For the text-containing cell, return its midpoint in (X, Y) coordinate format. 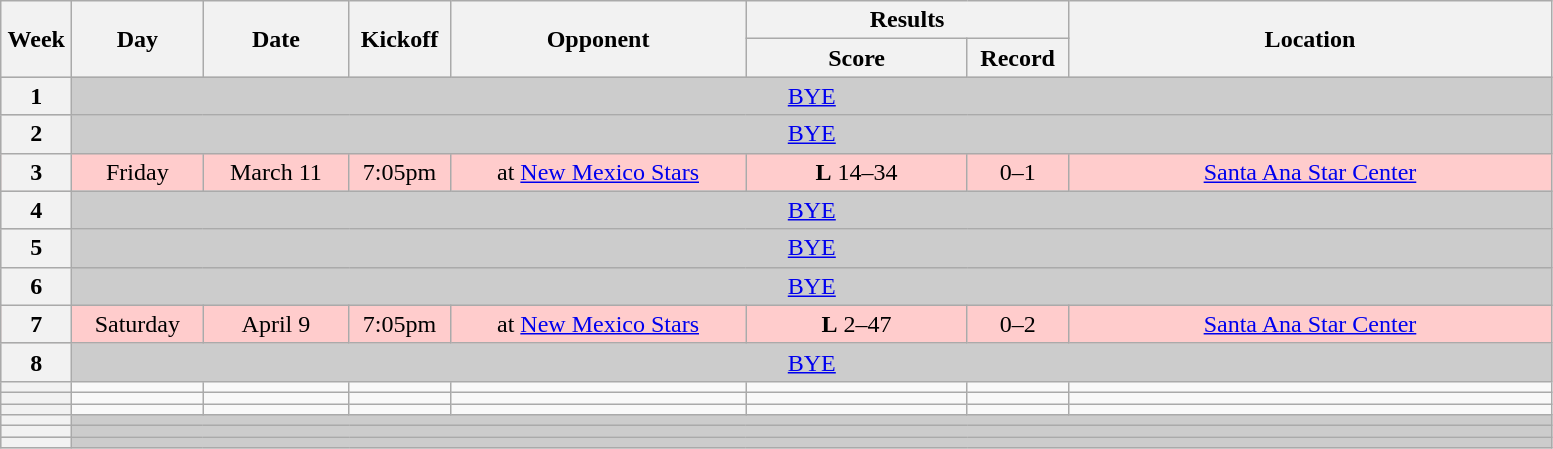
2 (36, 134)
5 (36, 248)
7 (36, 324)
Score (856, 58)
Friday (138, 172)
Day (138, 39)
March 11 (276, 172)
Saturday (138, 324)
6 (36, 286)
Location (1310, 39)
Opponent (598, 39)
3 (36, 172)
8 (36, 362)
L 2–47 (856, 324)
1 (36, 96)
Week (36, 39)
April 9 (276, 324)
Record (1018, 58)
Date (276, 39)
0–1 (1018, 172)
Kickoff (400, 39)
L 14–34 (856, 172)
4 (36, 210)
Results (907, 20)
0–2 (1018, 324)
